Pinpoint the cell where the given text exists, returning its (x, y) midpoint coordinate. 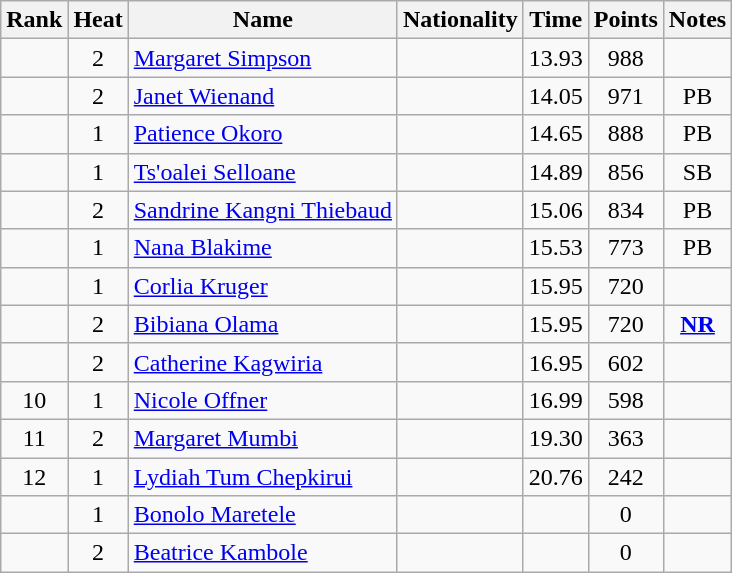
Margaret Simpson (262, 58)
14.05 (556, 96)
834 (626, 210)
Ts'oalei Selloane (262, 172)
14.65 (556, 134)
15.53 (556, 248)
11 (34, 438)
Heat (98, 20)
14.89 (556, 172)
Bonolo Maretele (262, 515)
988 (626, 58)
SB (697, 172)
10 (34, 400)
Nicole Offner (262, 400)
Beatrice Kambole (262, 553)
Bibiana Olama (262, 324)
Patience Okoro (262, 134)
856 (626, 172)
363 (626, 438)
971 (626, 96)
598 (626, 400)
Name (262, 20)
Points (626, 20)
Lydiah Tum Chepkirui (262, 477)
20.76 (556, 477)
Catherine Kagwiria (262, 362)
Notes (697, 20)
Margaret Mumbi (262, 438)
602 (626, 362)
Sandrine Kangni Thiebaud (262, 210)
Nana Blakime (262, 248)
Corlia Kruger (262, 286)
773 (626, 248)
Janet Wienand (262, 96)
Rank (34, 20)
Nationality (460, 20)
16.95 (556, 362)
242 (626, 477)
13.93 (556, 58)
16.99 (556, 400)
888 (626, 134)
12 (34, 477)
15.06 (556, 210)
Time (556, 20)
19.30 (556, 438)
NR (697, 324)
